Detect which cell encompasses the target text, then output its (X, Y) center coordinate. 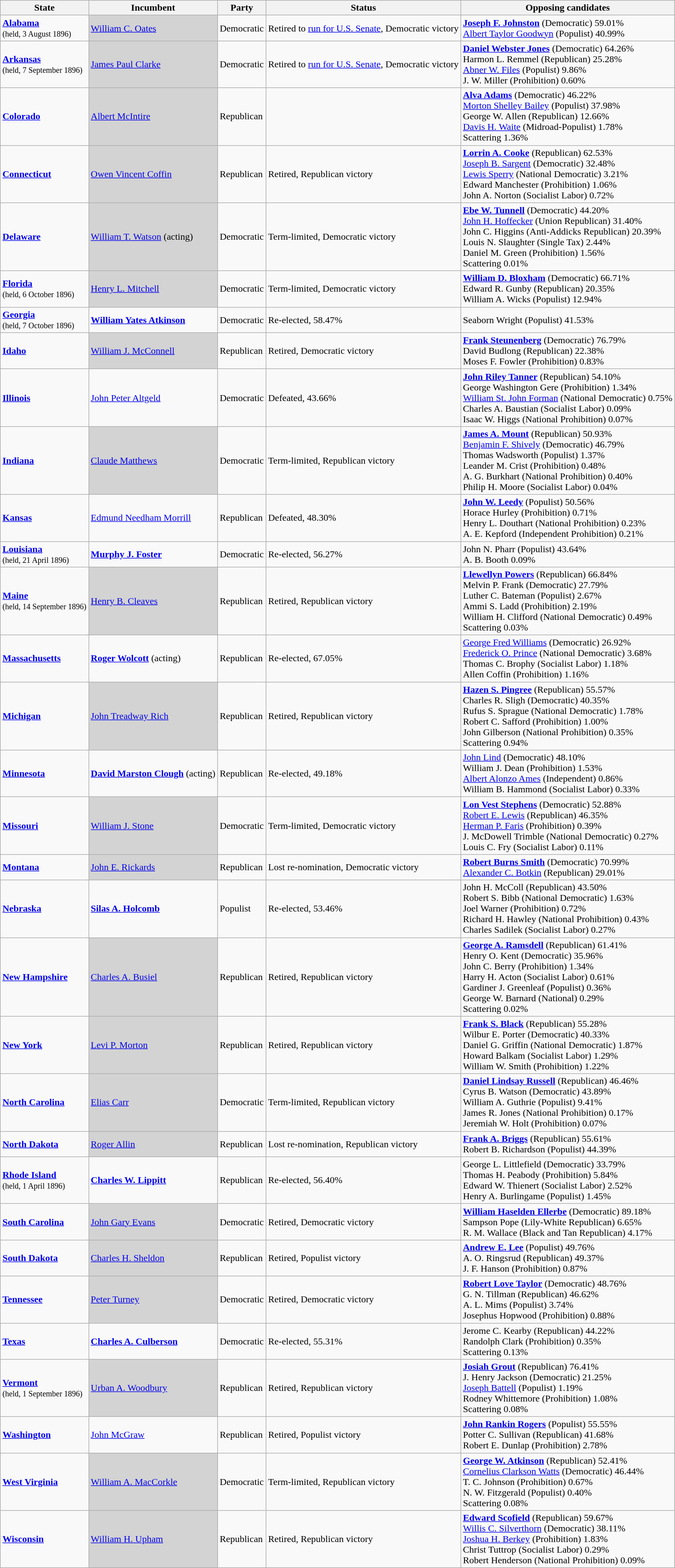
Re-elected, 53.46% (364, 909)
John Lind (Democratic) 48.10%William J. Dean (Prohibition) 1.53%Albert Alonzo Ames (Independent) 0.86%William B. Hammond (Socialist Labor) 0.33% (568, 774)
William Yates Atkinson (153, 320)
Charles H. Sheldon (153, 1258)
Rhode Island(held, 1 April 1896) (44, 1180)
John Gary Evans (153, 1222)
Texas (44, 1341)
Edmund Needham Morrill (153, 518)
State (44, 8)
William C. Oates (153, 28)
Florida(held, 6 October 1896) (44, 289)
John Rankin Rogers (Populist) 55.55%Potter C. Sullivan (Republican) 41.68%Robert E. Dunlap (Prohibition) 2.78% (568, 1435)
Seaborn Wright (Populist) 41.53% (568, 320)
Re-elected, 67.05% (364, 659)
Washington (44, 1435)
Defeated, 48.30% (364, 518)
Peter Turney (153, 1300)
Daniel Webster Jones (Democratic) 64.26%Harmon L. Remmel (Republican) 25.28%Abner W. Files (Populist) 9.86%J. W. Miller (Prohibition) 0.60% (568, 65)
Urban A. Woodbury (153, 1388)
James Paul Clarke (153, 65)
William D. Bloxham (Democratic) 66.71%Edward R. Gunby (Republican) 20.35%William A. Wicks (Populist) 12.94% (568, 289)
John Treadway Rich (153, 716)
Re-elected, 58.47% (364, 320)
Albert McIntire (153, 116)
Henry B. Cleaves (153, 601)
Minnesota (44, 774)
Michigan (44, 716)
Roger Allin (153, 1144)
Charles A. Culberson (153, 1341)
Owen Vincent Coffin (153, 174)
David Marston Clough (acting) (153, 774)
Opposing candidates (568, 8)
Robert Love Taylor (Democratic) 48.76%G. N. Tillman (Republican) 46.62%A. L. Mims (Populist) 3.74%Josephus Hopwood (Prohibition) 0.88% (568, 1300)
Party (242, 8)
Delaware (44, 237)
William H. Upham (153, 1539)
Vermont(held, 1 September 1896) (44, 1388)
Tennessee (44, 1300)
Re-elected, 55.31% (364, 1341)
Kansas (44, 518)
North Dakota (44, 1144)
William J. Stone (153, 826)
South Dakota (44, 1258)
Lost re-nomination, Republican victory (364, 1144)
Jerome C. Kearby (Republican) 44.22%Randolph Clark (Prohibition) 0.35%Scattering 0.13% (568, 1341)
Levi P. Morton (153, 1045)
Missouri (44, 826)
Claude Matthews (153, 460)
John McGraw (153, 1435)
New York (44, 1045)
Henry L. Mitchell (153, 289)
Roger Wolcott (acting) (153, 659)
New Hampshire (44, 977)
William Haselden Ellerbe (Democratic) 89.18%Sampson Pope (Lily-White Republican) 6.65%R. M. Wallace (Black and Tan Republican) 4.17% (568, 1222)
Elias Carr (153, 1102)
Re-elected, 49.18% (364, 774)
Andrew E. Lee (Populist) 49.76%A. O. Ringsrud (Republican) 49.37%J. F. Hanson (Prohibition) 0.87% (568, 1258)
Massachusetts (44, 659)
Maine(held, 14 September 1896) (44, 601)
Arkansas(held, 7 September 1896) (44, 65)
Charles A. Busiel (153, 977)
Wisconsin (44, 1539)
Connecticut (44, 174)
Silas A. Holcomb (153, 909)
South Carolina (44, 1222)
Illinois (44, 398)
William T. Watson (acting) (153, 237)
Lost re-nomination, Democratic victory (364, 867)
Colorado (44, 116)
Re-elected, 56.40% (364, 1180)
John Peter Altgeld (153, 398)
Nebraska (44, 909)
Louisiana(held, 21 April 1896) (44, 554)
Charles W. Lippitt (153, 1180)
Murphy J. Foster (153, 554)
William A. MacCorkle (153, 1482)
Populist (242, 909)
North Carolina (44, 1102)
Montana (44, 867)
Frank A. Briggs (Republican) 55.61%Robert B. Richardson (Populist) 44.39% (568, 1144)
Incumbent (153, 8)
Alabama(held, 3 August 1896) (44, 28)
Georgia(held, 7 October 1896) (44, 320)
Idaho (44, 351)
West Virginia (44, 1482)
Defeated, 43.66% (364, 398)
Indiana (44, 460)
Robert Burns Smith (Democratic) 70.99%Alexander C. Botkin (Republican) 29.01% (568, 867)
Frank Steunenberg (Democratic) 76.79%David Budlong (Republican) 22.38%Moses F. Fowler (Prohibition) 0.83% (568, 351)
Joseph F. Johnston (Democratic) 59.01%Albert Taylor Goodwyn (Populist) 40.99% (568, 28)
William J. McConnell (153, 351)
John E. Rickards (153, 867)
Re-elected, 56.27% (364, 554)
John N. Pharr (Populist) 43.64%A. B. Booth 0.09% (568, 554)
Status (364, 8)
